Locate the cell with the specified text and output its [x, y] center coordinate. 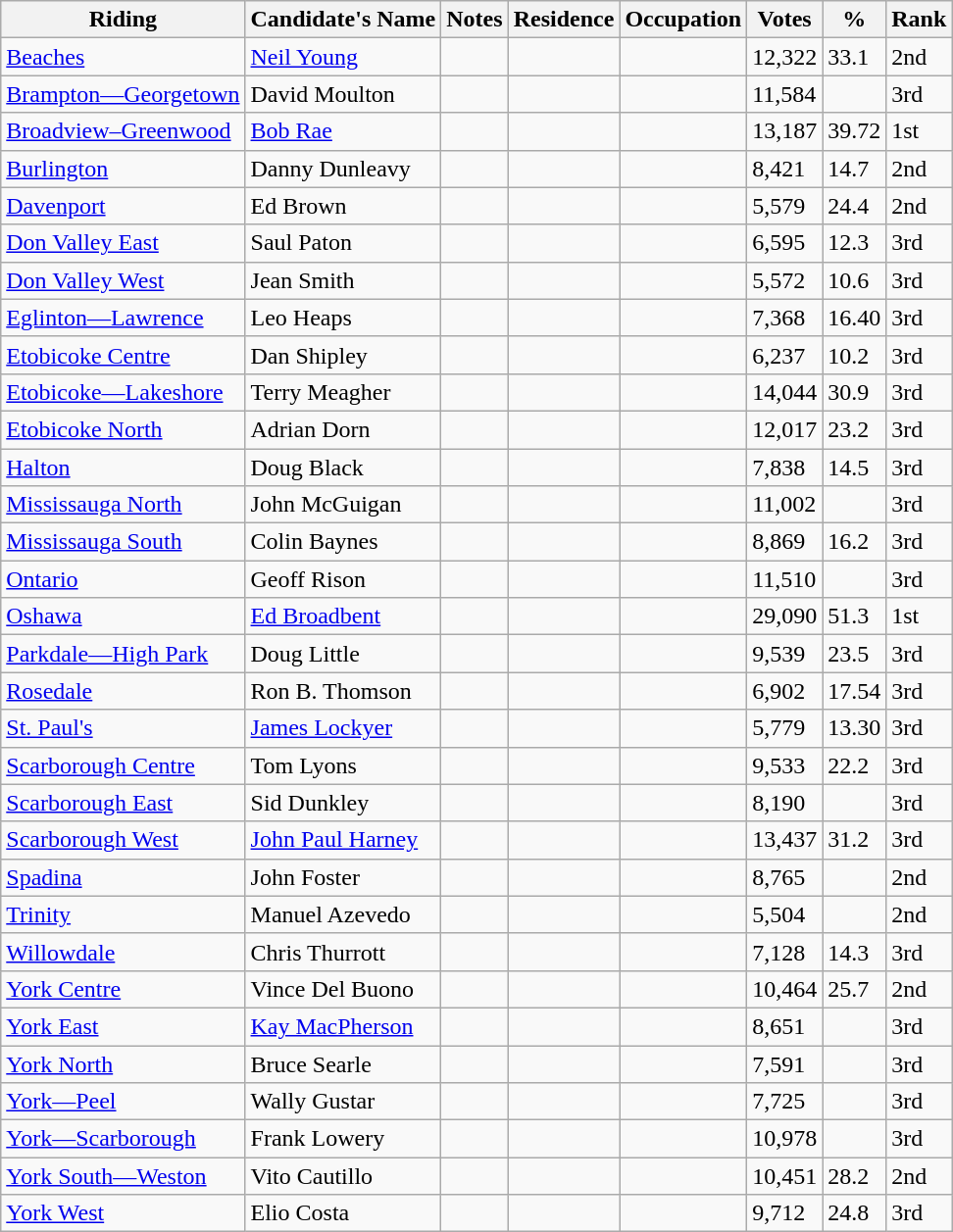
Adrian Dorn [343, 429]
31.2 [855, 840]
Broadview–Greenwood [124, 131]
% [855, 20]
5,579 [784, 206]
Doug Black [343, 468]
10,464 [784, 989]
9,533 [784, 765]
24.4 [855, 206]
5,504 [784, 914]
Mississauga North [124, 505]
Doug Little [343, 654]
Scarborough East [124, 803]
12,017 [784, 429]
23.5 [855, 654]
Colin Baynes [343, 542]
29,090 [784, 616]
10,451 [784, 1176]
Geoff Rison [343, 579]
Beaches [124, 57]
7,725 [784, 1102]
Etobicoke—Lakeshore [124, 392]
13,187 [784, 131]
22.2 [855, 765]
Oshawa [124, 616]
Vince Del Buono [343, 989]
10,978 [784, 1139]
Notes [475, 20]
16.2 [855, 542]
9,539 [784, 654]
14.3 [855, 952]
York—Peel [124, 1102]
Ron B. Thomson [343, 691]
Riding [124, 20]
14.5 [855, 468]
Vito Cautillo [343, 1176]
York East [124, 1026]
11,584 [784, 94]
11,002 [784, 505]
Trinity [124, 914]
York West [124, 1213]
12.3 [855, 243]
Votes [784, 20]
Don Valley East [124, 243]
Ed Brown [343, 206]
13.30 [855, 728]
Scarborough West [124, 840]
Burlington [124, 169]
8,869 [784, 542]
Don Valley West [124, 280]
6,595 [784, 243]
York North [124, 1063]
Chris Thurrott [343, 952]
24.8 [855, 1213]
David Moulton [343, 94]
Parkdale—High Park [124, 654]
17.54 [855, 691]
Scarborough Centre [124, 765]
23.2 [855, 429]
Saul Paton [343, 243]
Mississauga South [124, 542]
Dan Shipley [343, 355]
Neil Young [343, 57]
8,421 [784, 169]
Bob Rae [343, 131]
7,128 [784, 952]
12,322 [784, 57]
Ed Broadbent [343, 616]
James Lockyer [343, 728]
Rosedale [124, 691]
Jean Smith [343, 280]
8,651 [784, 1026]
7,368 [784, 318]
30.9 [855, 392]
10.6 [855, 280]
Sid Dunkley [343, 803]
5,779 [784, 728]
Halton [124, 468]
Tom Lyons [343, 765]
Rank [920, 20]
14,044 [784, 392]
Manuel Azevedo [343, 914]
Ontario [124, 579]
11,510 [784, 579]
6,902 [784, 691]
Brampton—Georgetown [124, 94]
John Paul Harney [343, 840]
39.72 [855, 131]
York Centre [124, 989]
Elio Costa [343, 1213]
St. Paul's [124, 728]
7,591 [784, 1063]
51.3 [855, 616]
Leo Heaps [343, 318]
John Foster [343, 877]
Terry Meagher [343, 392]
16.40 [855, 318]
Spadina [124, 877]
Etobicoke North [124, 429]
25.7 [855, 989]
9,712 [784, 1213]
Wally Gustar [343, 1102]
8,765 [784, 877]
8,190 [784, 803]
Frank Lowery [343, 1139]
7,838 [784, 468]
6,237 [784, 355]
14.7 [855, 169]
13,437 [784, 840]
Occupation [683, 20]
Bruce Searle [343, 1063]
Eglinton—Lawrence [124, 318]
5,572 [784, 280]
Candidate's Name [343, 20]
33.1 [855, 57]
Residence [564, 20]
Willowdale [124, 952]
York—Scarborough [124, 1139]
York South—Weston [124, 1176]
Etobicoke Centre [124, 355]
10.2 [855, 355]
John McGuigan [343, 505]
28.2 [855, 1176]
Danny Dunleavy [343, 169]
Kay MacPherson [343, 1026]
Davenport [124, 206]
